Pinpoint the cell where the given text exists, returning its [X, Y] midpoint coordinate. 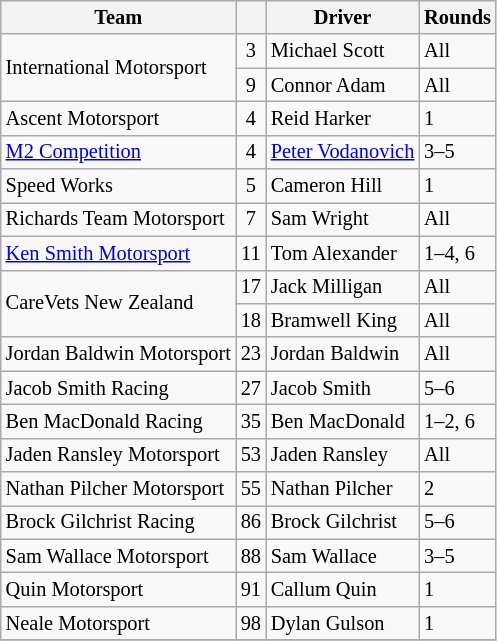
CareVets New Zealand [118, 304]
Jaden Ransley Motorsport [118, 455]
27 [251, 388]
Speed Works [118, 186]
18 [251, 320]
Bramwell King [342, 320]
86 [251, 522]
98 [251, 623]
Jordan Baldwin [342, 354]
55 [251, 489]
9 [251, 85]
Ben MacDonald Racing [118, 421]
Connor Adam [342, 85]
Ken Smith Motorsport [118, 253]
3 [251, 51]
Sam Wallace Motorsport [118, 556]
M2 Competition [118, 152]
88 [251, 556]
1–4, 6 [458, 253]
1–2, 6 [458, 421]
Callum Quin [342, 589]
2 [458, 489]
Jack Milligan [342, 287]
Michael Scott [342, 51]
Rounds [458, 17]
53 [251, 455]
Neale Motorsport [118, 623]
11 [251, 253]
Quin Motorsport [118, 589]
Jacob Smith [342, 388]
Nathan Pilcher [342, 489]
Nathan Pilcher Motorsport [118, 489]
35 [251, 421]
Peter Vodanovich [342, 152]
Tom Alexander [342, 253]
Cameron Hill [342, 186]
Dylan Gulson [342, 623]
Brock Gilchrist Racing [118, 522]
Sam Wright [342, 219]
Brock Gilchrist [342, 522]
5 [251, 186]
Ascent Motorsport [118, 118]
International Motorsport [118, 68]
Jaden Ransley [342, 455]
Ben MacDonald [342, 421]
Reid Harker [342, 118]
7 [251, 219]
91 [251, 589]
23 [251, 354]
Team [118, 17]
Driver [342, 17]
Jordan Baldwin Motorsport [118, 354]
Richards Team Motorsport [118, 219]
Sam Wallace [342, 556]
17 [251, 287]
Jacob Smith Racing [118, 388]
